Return the (X, Y) coordinate for the center point of the cell that contains the specified text.  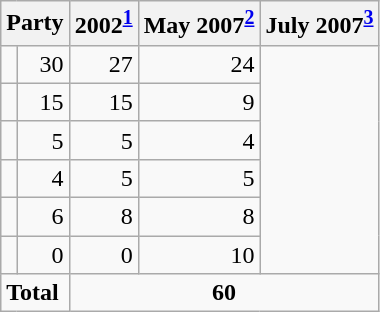
May 20072 (199, 24)
27 (104, 64)
Party (35, 24)
24 (199, 64)
Total (35, 293)
July 20073 (320, 24)
60 (224, 293)
30 (43, 64)
10 (199, 255)
6 (43, 217)
9 (199, 102)
20021 (104, 24)
